Extract the [x, y] coordinate from the center of the cell holding the provided text.  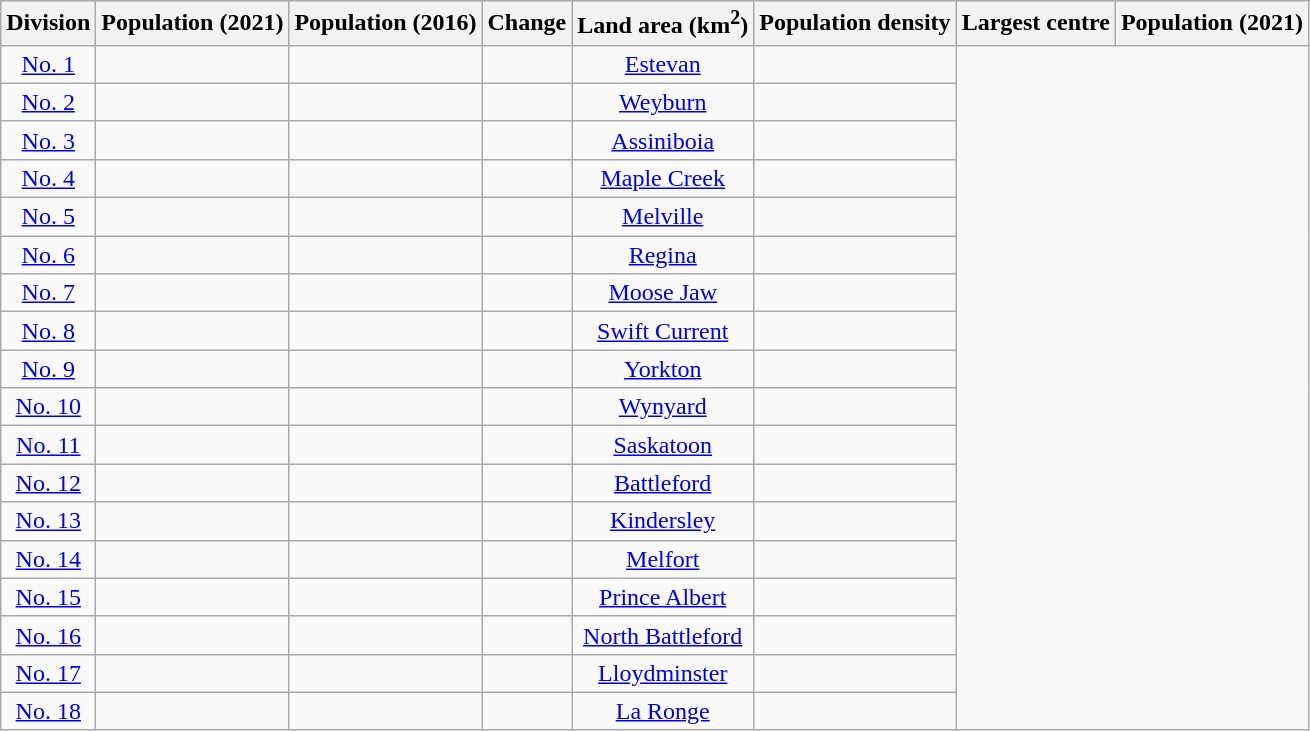
North Battleford [663, 635]
No. 16 [48, 635]
No. 18 [48, 711]
No. 17 [48, 673]
Kindersley [663, 521]
Weyburn [663, 102]
No. 9 [48, 369]
No. 4 [48, 178]
Saskatoon [663, 445]
Maple Creek [663, 178]
No. 7 [48, 293]
La Ronge [663, 711]
Population (2016) [386, 24]
Melville [663, 217]
Assiniboia [663, 140]
No. 6 [48, 255]
Population density [855, 24]
Estevan [663, 64]
No. 12 [48, 483]
Division [48, 24]
No. 8 [48, 331]
No. 1 [48, 64]
Wynyard [663, 407]
No. 10 [48, 407]
No. 3 [48, 140]
Change [527, 24]
Yorkton [663, 369]
No. 14 [48, 559]
Swift Current [663, 331]
Regina [663, 255]
Largest centre [1036, 24]
No. 5 [48, 217]
Lloydminster [663, 673]
No. 2 [48, 102]
Prince Albert [663, 597]
No. 15 [48, 597]
Land area (km2) [663, 24]
Melfort [663, 559]
No. 11 [48, 445]
Moose Jaw [663, 293]
Battleford [663, 483]
No. 13 [48, 521]
